Pinpoint the cell where the given text exists, returning its (X, Y) midpoint coordinate. 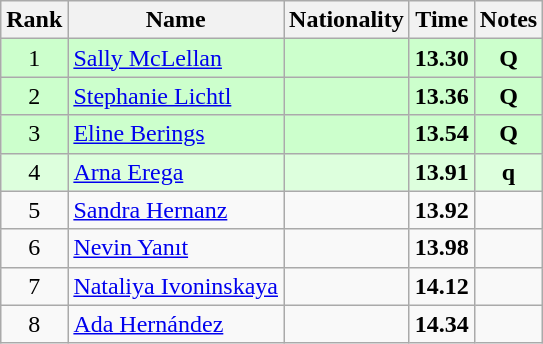
Stephanie Lichtl (176, 96)
Nataliya Ivoninskaya (176, 286)
Sally McLellan (176, 58)
8 (34, 324)
13.91 (442, 172)
4 (34, 172)
Nationality (347, 20)
13.30 (442, 58)
Name (176, 20)
3 (34, 134)
1 (34, 58)
Notes (508, 20)
7 (34, 286)
Eline Berings (176, 134)
q (508, 172)
14.12 (442, 286)
Rank (34, 20)
14.34 (442, 324)
Time (442, 20)
2 (34, 96)
Arna Erega (176, 172)
13.98 (442, 248)
13.92 (442, 210)
Sandra Hernanz (176, 210)
13.36 (442, 96)
13.54 (442, 134)
6 (34, 248)
Nevin Yanıt (176, 248)
Ada Hernández (176, 324)
5 (34, 210)
